Detect which cell encompasses the target text, then output its [X, Y] center coordinate. 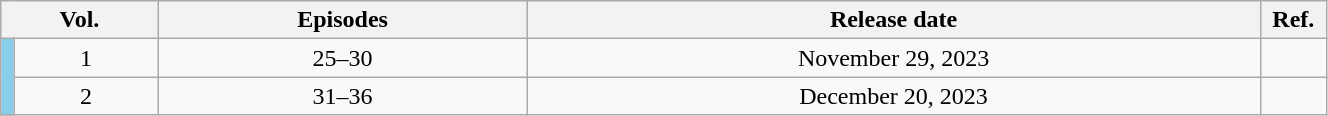
31–36 [342, 96]
Release date [894, 20]
November 29, 2023 [894, 58]
25–30 [342, 58]
Ref. [1293, 20]
December 20, 2023 [894, 96]
2 [86, 96]
Episodes [342, 20]
1 [86, 58]
Vol. [80, 20]
